Search for the cell housing the specified text and yield its (X, Y) center coordinate. 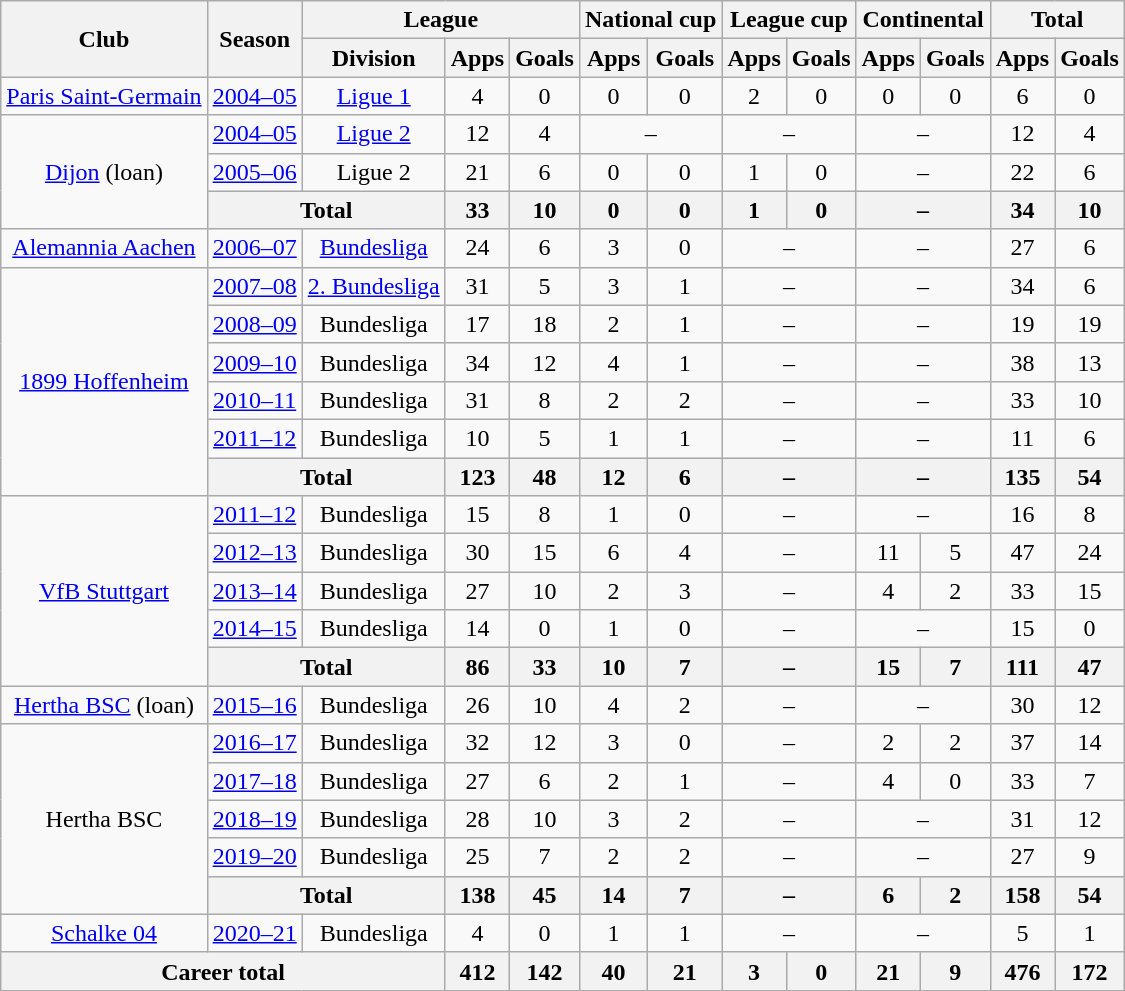
2017–18 (254, 781)
476 (1022, 971)
86 (477, 667)
2006–07 (254, 248)
25 (477, 857)
Career total (223, 971)
2014–15 (254, 629)
Club (104, 39)
2010–11 (254, 400)
Alemannia Aachen (104, 248)
2016–17 (254, 743)
2018–19 (254, 819)
League (440, 20)
2009–10 (254, 362)
32 (477, 743)
VfB Stuttgart (104, 591)
Dijon (loan) (104, 172)
Hertha BSC (loan) (104, 705)
Hertha BSC (104, 819)
2. Bundesliga (374, 286)
158 (1022, 895)
League cup (789, 20)
2007–08 (254, 286)
Continental (923, 20)
22 (1022, 172)
Division (374, 58)
138 (477, 895)
Season (254, 39)
123 (477, 477)
2008–09 (254, 324)
Paris Saint-Germain (104, 96)
2015–16 (254, 705)
16 (1022, 515)
412 (477, 971)
26 (477, 705)
2019–20 (254, 857)
135 (1022, 477)
2020–21 (254, 933)
Schalke 04 (104, 933)
18 (545, 324)
48 (545, 477)
37 (1022, 743)
1899 Hoffenheim (104, 381)
38 (1022, 362)
142 (545, 971)
172 (1090, 971)
40 (613, 971)
17 (477, 324)
13 (1090, 362)
28 (477, 819)
2013–14 (254, 591)
2012–13 (254, 553)
Ligue 1 (374, 96)
45 (545, 895)
National cup (650, 20)
111 (1022, 667)
2005–06 (254, 172)
